Identify which cell holds the provided text, then report its [X, Y] central coordinate. 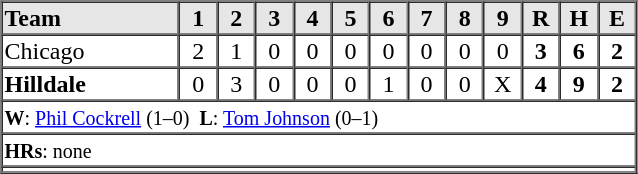
7 [427, 18]
8 [465, 18]
R [541, 18]
H [579, 18]
HRs: none [319, 150]
Team [91, 18]
W: Phil Cockrell (1–0) L: Tom Johnson (0–1) [319, 116]
E [617, 18]
Chicago [91, 50]
Hilldale [91, 84]
5 [350, 18]
X [503, 84]
